Pinpoint the cell where the given text exists, returning its (X, Y) midpoint coordinate. 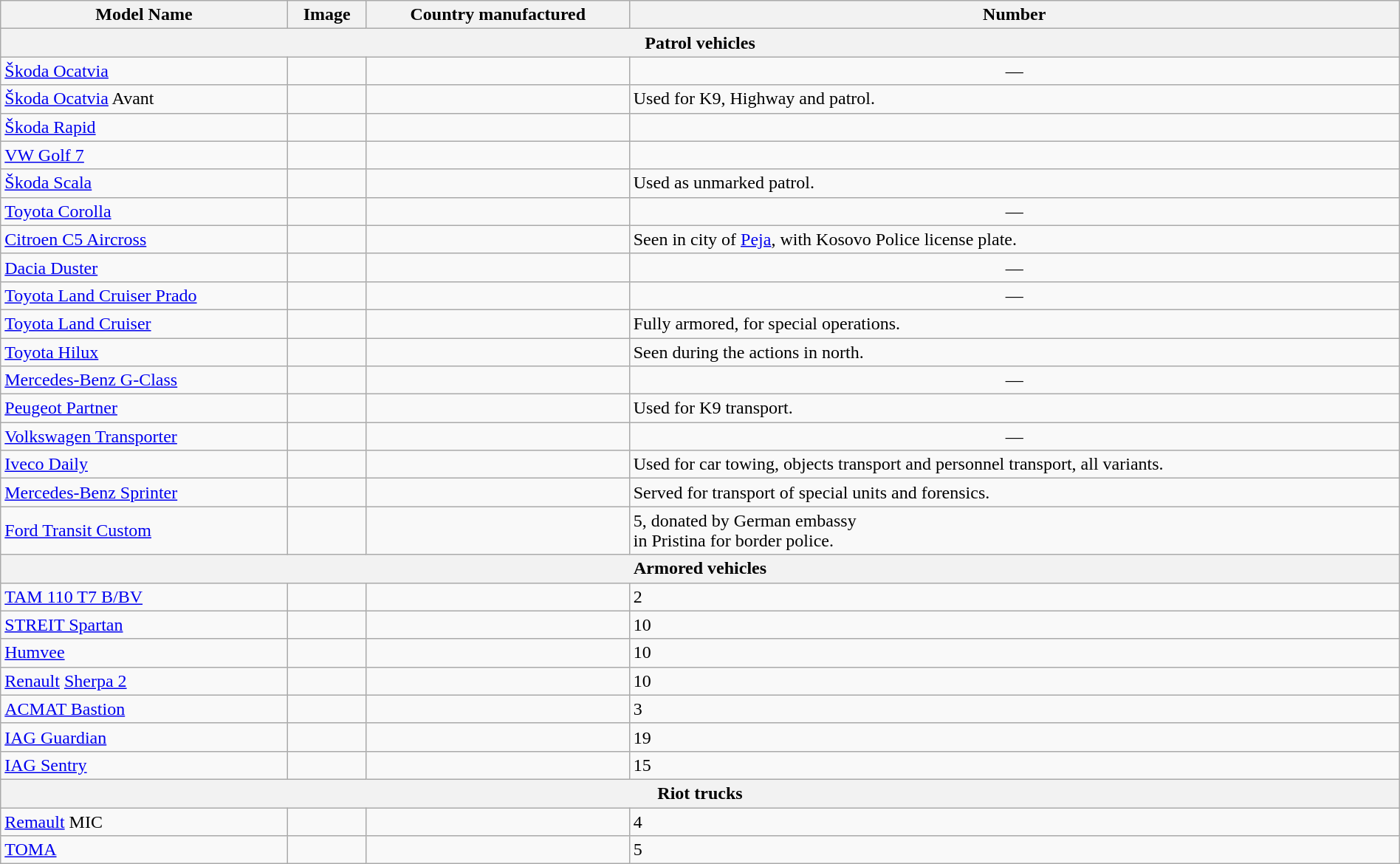
Mercedes-Benz Sprinter (144, 493)
Ford Transit Custom (144, 530)
Toyota Corolla (144, 211)
Fully armored, for special operations. (1015, 323)
Used for K9, Highway and patrol. (1015, 99)
5, donated by German embassyin Pristina for border police. (1015, 530)
5 (1015, 850)
3 (1015, 709)
Used for K9 transport. (1015, 408)
Patrol vehicles (700, 43)
Dacia Duster (144, 267)
Model Name (144, 15)
IAG Guardian (144, 737)
Škoda Ocatvia (144, 71)
Armored vehicles (700, 569)
Number (1015, 15)
Škoda Ocatvia Avant (144, 99)
Škoda Rapid (144, 127)
Remault MIC (144, 822)
Used for car towing, objects transport and personnel transport, all variants. (1015, 464)
2 (1015, 597)
Country manufactured (498, 15)
Toyota Land Cruiser Prado (144, 295)
Toyota Land Cruiser (144, 323)
Humvee (144, 653)
Iveco Daily (144, 464)
Peugeot Partner (144, 408)
STREIT Spartan (144, 625)
19 (1015, 737)
TAM 110 T7 B/BV (144, 597)
Volkswagen Transporter (144, 436)
ACMAT Bastion (144, 709)
Image (326, 15)
Škoda Scala (144, 183)
4 (1015, 822)
TOMA (144, 850)
Citroen C5 Aircross (144, 239)
Toyota Hilux (144, 352)
15 (1015, 765)
Mercedes-Benz G-Class (144, 380)
Seen during the actions in north. (1015, 352)
Riot trucks (700, 793)
IAG Sentry (144, 765)
Served for transport of special units and forensics. (1015, 493)
Renault Sherpa 2 (144, 681)
Seen in city of Peja, with Kosovo Police license plate. (1015, 239)
Used as unmarked patrol. (1015, 183)
VW Golf 7 (144, 155)
